For the text-containing cell, return its midpoint in [x, y] coordinate format. 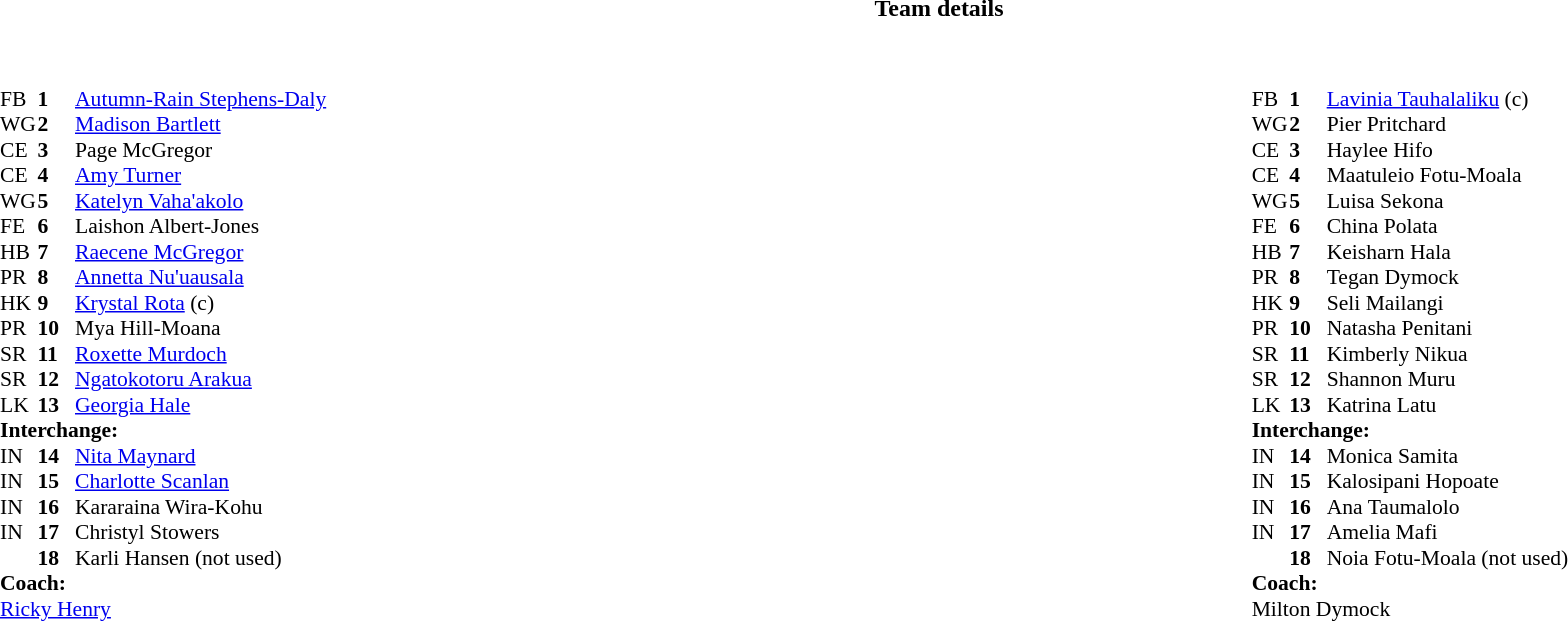
Charlotte Scanlan [200, 481]
Madison Bartlett [200, 125]
Ngatokotoru Arakua [200, 379]
Page McGregor [200, 150]
Laishon Albert-Jones [200, 227]
Katelyn Vaha'akolo [200, 201]
Autumn-Rain Stephens-Daly [200, 99]
Krystal Rota (c) [200, 303]
Georgia Hale [200, 405]
Annetta Nu'uausala [200, 277]
Kararaina Wira-Kohu [200, 507]
Christyl Stowers [200, 533]
Amy Turner [200, 175]
Interchange: [163, 431]
Karli Hansen (not used) [200, 558]
Raecene McGregor [200, 252]
Coach: [163, 583]
Nita Maynard [200, 456]
Mya Hill-Moana [200, 329]
Roxette Murdoch [200, 354]
